Determine the (X, Y) coordinate at the center of the cell enclosing the given text.  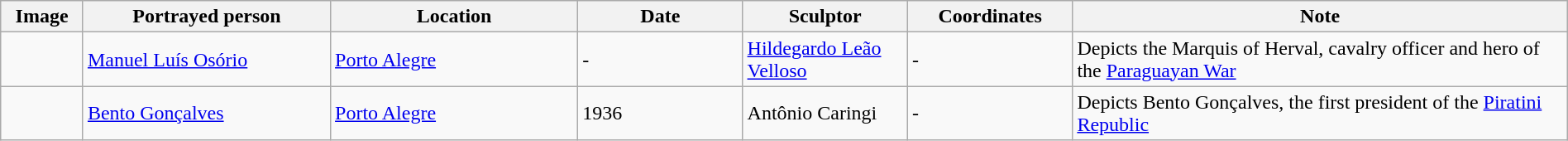
Depicts the Marquis of Herval, cavalry officer and hero of the Paraguayan War (1320, 60)
Location (455, 17)
Image (42, 17)
1936 (660, 113)
Antônio Caringi (825, 113)
Coordinates (989, 17)
Hildegardo Leão Velloso (825, 60)
Portrayed person (207, 17)
Depicts Bento Gonçalves, the first president of the Piratini Republic (1320, 113)
Note (1320, 17)
Sculptor (825, 17)
Date (660, 17)
Bento Gonçalves (207, 113)
Manuel Luís Osório (207, 60)
